Search for the cell housing the specified text and yield its (X, Y) center coordinate. 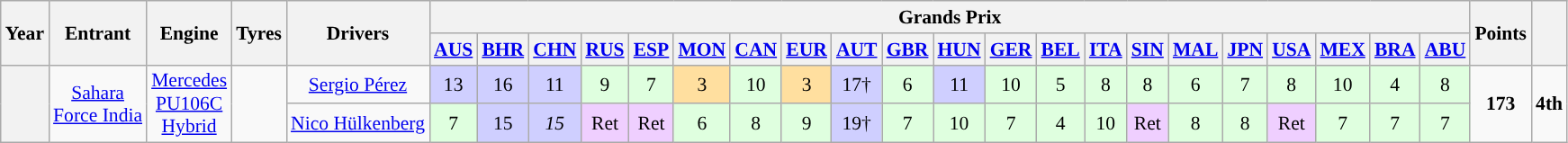
ESP (652, 49)
USA (1291, 49)
MercedesPU106CHybrid (189, 104)
173 (1500, 104)
CHN (554, 49)
GER (1012, 49)
Points (1500, 32)
HUN (959, 49)
Year (25, 32)
RUS (605, 49)
4th (1549, 104)
BHR (502, 49)
EUR (807, 49)
Grands Prix (950, 17)
CAN (756, 49)
17† (857, 85)
13 (454, 85)
AUT (857, 49)
19† (857, 124)
Engine (189, 32)
MAL (1195, 49)
Drivers (358, 32)
GBR (907, 49)
SaharaForce India (97, 104)
JPN (1245, 49)
ABU (1446, 49)
ITA (1105, 49)
5 (1060, 85)
SIN (1148, 49)
BEL (1060, 49)
MEX (1342, 49)
BRA (1395, 49)
MON (702, 49)
Tyres (259, 32)
16 (502, 85)
Sergio Pérez (358, 85)
Nico Hülkenberg (358, 124)
Entrant (97, 32)
AUS (454, 49)
